Return [X, Y] of the center of cell containing provided text 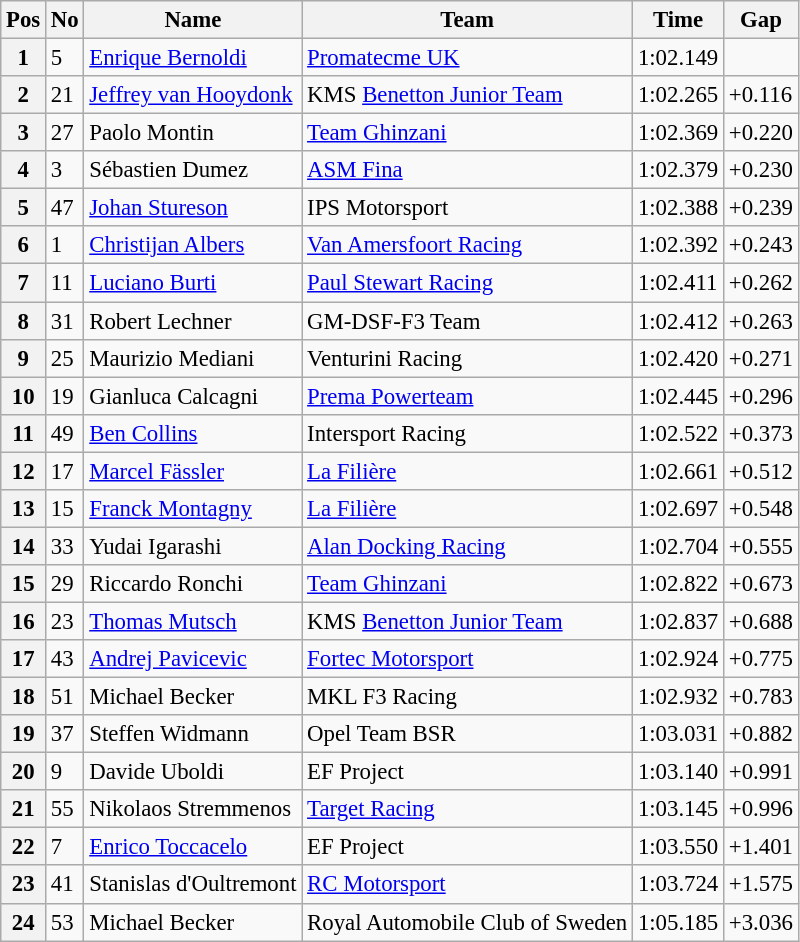
+0.512 [762, 471]
1:02.697 [678, 509]
+0.373 [762, 433]
1:03.145 [678, 809]
1:02.661 [678, 471]
+0.882 [762, 734]
MKL F3 Racing [468, 697]
6 [24, 245]
IPS Motorsport [468, 208]
51 [65, 697]
+0.263 [762, 321]
Van Amersfoort Racing [468, 245]
RC Motorsport [468, 885]
Davide Uboldi [193, 772]
+0.116 [762, 95]
1:02.704 [678, 546]
Franck Montagny [193, 509]
Stanislas d'Oultremont [193, 885]
Alan Docking Racing [468, 546]
+3.036 [762, 922]
13 [24, 509]
49 [65, 433]
Maurizio Mediani [193, 358]
47 [65, 208]
1:02.837 [678, 621]
Robert Lechner [193, 321]
55 [65, 809]
24 [24, 922]
43 [65, 659]
1:02.369 [678, 133]
1:05.185 [678, 922]
Opel Team BSR [468, 734]
+0.775 [762, 659]
+0.673 [762, 584]
GM-DSF-F3 Team [468, 321]
Andrej Pavicevic [193, 659]
Paolo Montin [193, 133]
1:02.411 [678, 283]
53 [65, 922]
Intersport Racing [468, 433]
Gianluca Calcagni [193, 396]
No [65, 20]
1:02.412 [678, 321]
1:02.522 [678, 433]
+1.401 [762, 847]
+0.220 [762, 133]
Prema Powerteam [468, 396]
Fortec Motorsport [468, 659]
1:03.550 [678, 847]
33 [65, 546]
Luciano Burti [193, 283]
31 [65, 321]
18 [24, 697]
Gap [762, 20]
1:02.265 [678, 95]
29 [65, 584]
Steffen Widmann [193, 734]
Ben Collins [193, 433]
Paul Stewart Racing [468, 283]
Jeffrey van Hooydonk [193, 95]
+0.783 [762, 697]
Johan Stureson [193, 208]
27 [65, 133]
+0.239 [762, 208]
Pos [24, 20]
ASM Fina [468, 170]
25 [65, 358]
1:03.031 [678, 734]
10 [24, 396]
Venturini Racing [468, 358]
Royal Automobile Club of Sweden [468, 922]
1:02.379 [678, 170]
Enrique Bernoldi [193, 58]
+0.271 [762, 358]
Sébastien Dumez [193, 170]
1:02.388 [678, 208]
1:02.822 [678, 584]
Enrico Toccacelo [193, 847]
Name [193, 20]
20 [24, 772]
1:03.724 [678, 885]
41 [65, 885]
37 [65, 734]
+0.262 [762, 283]
Team [468, 20]
8 [24, 321]
2 [24, 95]
1:03.140 [678, 772]
Riccardo Ronchi [193, 584]
4 [24, 170]
+0.688 [762, 621]
+0.555 [762, 546]
+0.296 [762, 396]
1:02.445 [678, 396]
12 [24, 471]
Nikolaos Stremmenos [193, 809]
+0.230 [762, 170]
1:02.420 [678, 358]
+1.575 [762, 885]
16 [24, 621]
1:02.932 [678, 697]
Promatecme UK [468, 58]
1:02.149 [678, 58]
Time [678, 20]
Marcel Fässler [193, 471]
14 [24, 546]
Yudai Igarashi [193, 546]
1:02.924 [678, 659]
+0.991 [762, 772]
1:02.392 [678, 245]
+0.243 [762, 245]
Thomas Mutsch [193, 621]
22 [24, 847]
Target Racing [468, 809]
+0.548 [762, 509]
Christijan Albers [193, 245]
+0.996 [762, 809]
